Locate the cell with the specified text and output its (X, Y) center coordinate. 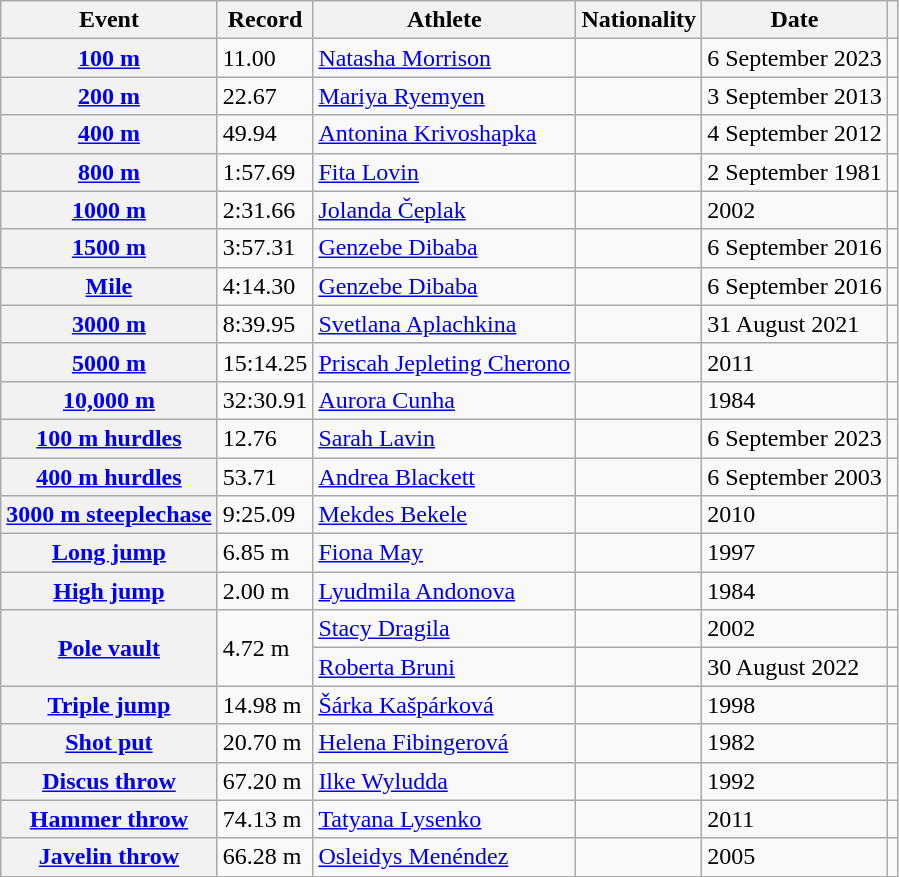
14.98 m (265, 705)
2005 (795, 857)
12.76 (265, 438)
5000 m (109, 362)
Long jump (109, 553)
4:14.30 (265, 286)
400 m hurdles (109, 477)
Helena Fibingerová (444, 743)
6.85 m (265, 553)
Svetlana Aplachkina (444, 324)
53.71 (265, 477)
Tatyana Lysenko (444, 819)
Andrea Blackett (444, 477)
67.20 m (265, 781)
Nationality (639, 20)
100 m hurdles (109, 438)
11.00 (265, 58)
400 m (109, 134)
Šárka Kašpárková (444, 705)
Ilke Wyludda (444, 781)
Stacy Dragila (444, 629)
Mile (109, 286)
6 September 2003 (795, 477)
Pole vault (109, 648)
3 September 2013 (795, 96)
200 m (109, 96)
Natasha Morrison (444, 58)
66.28 m (265, 857)
Antonina Krivoshapka (444, 134)
8:39.95 (265, 324)
Roberta Bruni (444, 667)
15:14.25 (265, 362)
Sarah Lavin (444, 438)
2010 (795, 515)
Triple jump (109, 705)
Mariya Ryemyen (444, 96)
Shot put (109, 743)
9:25.09 (265, 515)
1:57.69 (265, 172)
Jolanda Čeplak (444, 210)
1997 (795, 553)
1998 (795, 705)
1000 m (109, 210)
4.72 m (265, 648)
3000 m steeplechase (109, 515)
30 August 2022 (795, 667)
Event (109, 20)
2.00 m (265, 591)
49.94 (265, 134)
2 September 1981 (795, 172)
Priscah Jepleting Cherono (444, 362)
4 September 2012 (795, 134)
1982 (795, 743)
Mekdes Bekele (444, 515)
74.13 m (265, 819)
Fiona May (444, 553)
Hammer throw (109, 819)
Discus throw (109, 781)
3:57.31 (265, 248)
31 August 2021 (795, 324)
32:30.91 (265, 400)
Date (795, 20)
100 m (109, 58)
Fita Lovin (444, 172)
Record (265, 20)
Osleidys Menéndez (444, 857)
Javelin throw (109, 857)
800 m (109, 172)
Aurora Cunha (444, 400)
2:31.66 (265, 210)
3000 m (109, 324)
1500 m (109, 248)
22.67 (265, 96)
10,000 m (109, 400)
Athlete (444, 20)
20.70 m (265, 743)
1992 (795, 781)
Lyudmila Andonova (444, 591)
High jump (109, 591)
